Detect which cell encompasses the target text, then output its [X, Y] center coordinate. 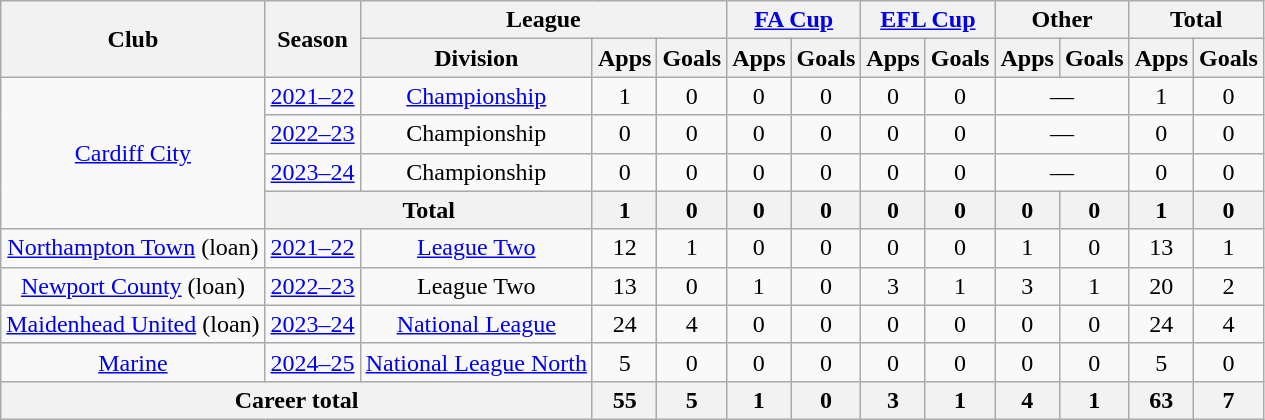
Cardiff City [133, 153]
Career total [297, 400]
Season [312, 39]
Other [1062, 20]
National League [476, 324]
63 [1161, 400]
20 [1161, 286]
National League North [476, 362]
Club [133, 39]
Division [476, 58]
7 [1229, 400]
12 [624, 248]
League [543, 20]
EFL Cup [928, 20]
FA Cup [794, 20]
2024–25 [312, 362]
Maidenhead United (loan) [133, 324]
2 [1229, 286]
Northampton Town (loan) [133, 248]
Marine [133, 362]
55 [624, 400]
Newport County (loan) [133, 286]
